Find where the given text appears and provide that cell's center as [x, y] coordinate. 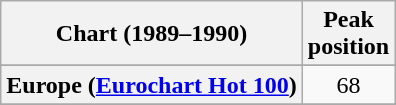
Europe (Eurochart Hot 100) [152, 85]
68 [348, 85]
Peakposition [348, 34]
Chart (1989–1990) [152, 34]
